Capture the cell that displays the provided text and extract its (x, y) central coordinate. 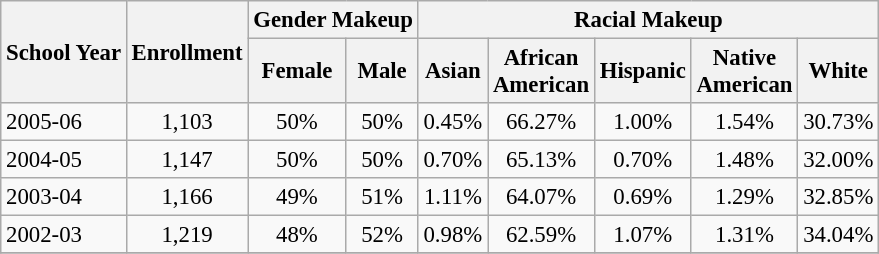
30.73% (838, 122)
School Year (64, 52)
1.07% (642, 235)
1.31% (744, 235)
1.48% (744, 160)
32.00% (838, 160)
65.13% (542, 160)
1,166 (187, 197)
2004-05 (64, 160)
1,219 (187, 235)
Native American (744, 72)
2003-04 (64, 197)
Gender Makeup (333, 20)
0.45% (452, 122)
34.04% (838, 235)
1.00% (642, 122)
0.98% (452, 235)
Racial Makeup (648, 20)
64.07% (542, 197)
62.59% (542, 235)
48% (297, 235)
1.11% (452, 197)
White (838, 72)
2005-06 (64, 122)
52% (382, 235)
Asian (452, 72)
32.85% (838, 197)
2002-03 (64, 235)
51% (382, 197)
49% (297, 197)
1.29% (744, 197)
African American (542, 72)
1.54% (744, 122)
1,103 (187, 122)
Female (297, 72)
66.27% (542, 122)
1,147 (187, 160)
Enrollment (187, 52)
Male (382, 72)
0.69% (642, 197)
Hispanic (642, 72)
